For the text-containing cell, return its midpoint in [X, Y] coordinate format. 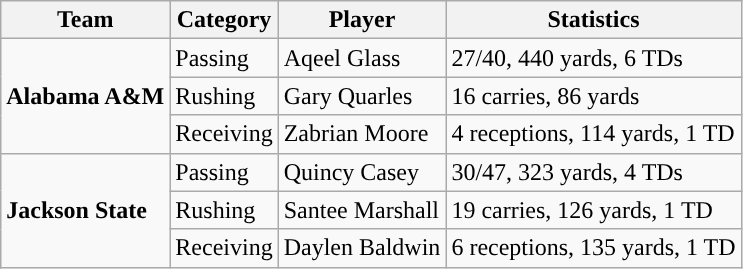
Jackson State [86, 210]
Gary Quarles [362, 96]
30/47, 323 yards, 4 TDs [594, 172]
Team [86, 20]
Quincy Casey [362, 172]
Alabama A&M [86, 96]
Daylen Baldwin [362, 248]
6 receptions, 135 yards, 1 TD [594, 248]
16 carries, 86 yards [594, 96]
Statistics [594, 20]
27/40, 440 yards, 6 TDs [594, 58]
19 carries, 126 yards, 1 TD [594, 210]
Aqeel Glass [362, 58]
Santee Marshall [362, 210]
Category [224, 20]
4 receptions, 114 yards, 1 TD [594, 134]
Zabrian Moore [362, 134]
Player [362, 20]
